Find where the given text appears and provide that cell's center as [X, Y] coordinate. 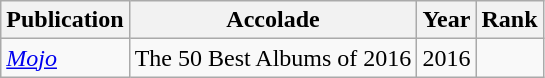
Mojo [65, 58]
2016 [446, 58]
Accolade [273, 20]
Publication [65, 20]
Year [446, 20]
The 50 Best Albums of 2016 [273, 58]
Rank [510, 20]
